Extract the (X, Y) coordinate from the center of the cell holding the provided text.  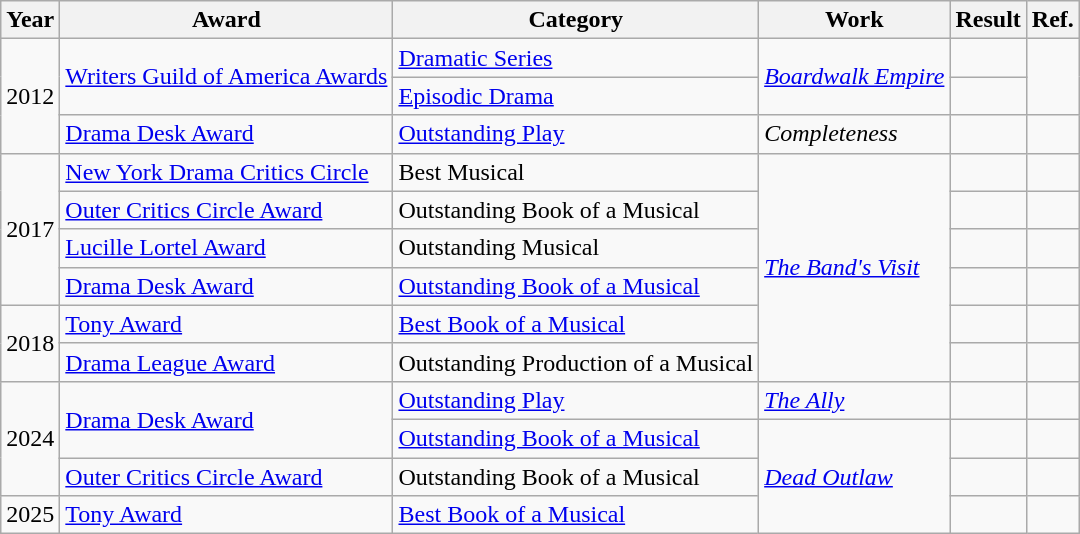
2012 (30, 96)
Award (226, 20)
2018 (30, 343)
Drama League Award (226, 362)
Result (988, 20)
Category (576, 20)
The Band's Visit (854, 267)
Ref. (1052, 20)
Outstanding Production of a Musical (576, 362)
Outstanding Musical (576, 248)
Dead Outlaw (854, 476)
2025 (30, 515)
Work (854, 20)
Best Musical (576, 172)
Year (30, 20)
Dramatic Series (576, 58)
2024 (30, 438)
New York Drama Critics Circle (226, 172)
Episodic Drama (576, 96)
Lucille Lortel Award (226, 248)
Writers Guild of America Awards (226, 77)
The Ally (854, 400)
Completeness (854, 134)
2017 (30, 229)
Boardwalk Empire (854, 77)
